Return [x, y] of the center of cell containing provided text 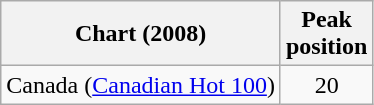
Peakposition [326, 34]
Canada (Canadian Hot 100) [141, 85]
20 [326, 85]
Chart (2008) [141, 34]
